From the cell containing the given text, extract its center point as (X, Y) coordinate. 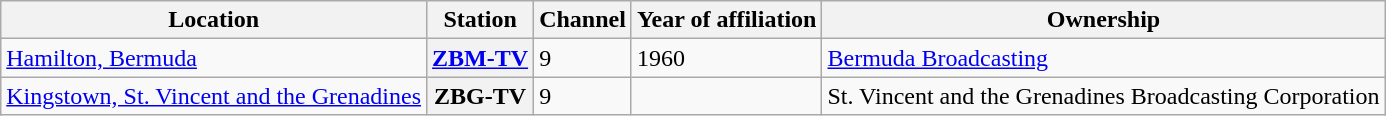
ZBM-TV (480, 58)
Station (480, 20)
Kingstown, St. Vincent and the Grenadines (214, 96)
Bermuda Broadcasting (1104, 58)
ZBG-TV (480, 96)
Year of affiliation (726, 20)
1960 (726, 58)
St. Vincent and the Grenadines Broadcasting Corporation (1104, 96)
Channel (583, 20)
Ownership (1104, 20)
Location (214, 20)
Hamilton, Bermuda (214, 58)
